Provide the (x, y) coordinate of the cell's center where the given text is located.  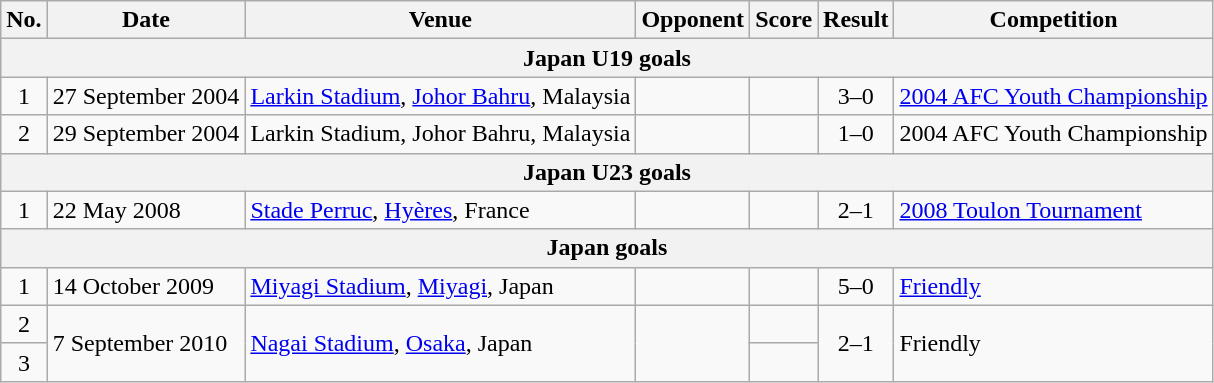
27 September 2004 (146, 96)
Japan goals (607, 248)
2008 Toulon Tournament (1054, 210)
5–0 (856, 286)
Competition (1054, 20)
No. (24, 20)
Date (146, 20)
7 September 2010 (146, 343)
14 October 2009 (146, 286)
29 September 2004 (146, 134)
3 (24, 362)
Score (784, 20)
Japan U23 goals (607, 172)
Stade Perruc, Hyères, France (440, 210)
1–0 (856, 134)
Nagai Stadium, Osaka, Japan (440, 343)
Opponent (693, 20)
Japan U19 goals (607, 58)
Result (856, 20)
Miyagi Stadium, Miyagi, Japan (440, 286)
3–0 (856, 96)
22 May 2008 (146, 210)
Venue (440, 20)
